Extract the [x, y] coordinate from the center of the cell holding the provided text.  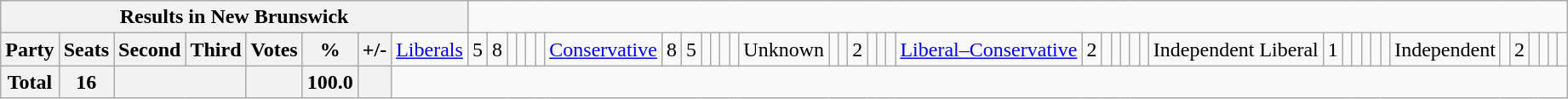
Liberal–Conservative [989, 49]
Second [150, 49]
Third [216, 49]
% [330, 49]
Unknown [784, 49]
Conservative [604, 49]
Seats [86, 49]
Total [30, 82]
+/- [375, 49]
100.0 [330, 82]
Party [30, 49]
1 [1333, 49]
Votes [274, 49]
Independent Liberal [1236, 49]
Results in New Brunswick [235, 17]
16 [86, 82]
Liberals [430, 49]
Independent [1445, 49]
